Capture the cell that displays the provided text and extract its [X, Y] central coordinate. 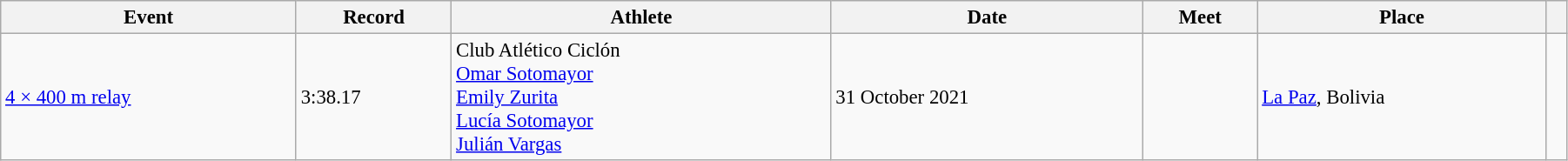
31 October 2021 [987, 97]
Event [149, 17]
Record [373, 17]
3:38.17 [373, 97]
La Paz, Bolivia [1402, 97]
Date [987, 17]
Athlete [641, 17]
Place [1402, 17]
Meet [1201, 17]
Club Atlético CiclónOmar SotomayorEmily ZuritaLucía SotomayorJulián Vargas [641, 97]
4 × 400 m relay [149, 97]
